Extract the (x, y) coordinate from the center of the cell holding the provided text.  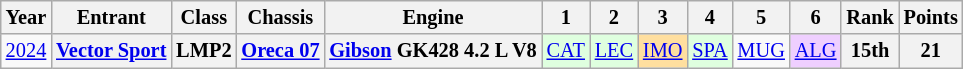
15th (870, 51)
Vector Sport (111, 51)
IMO (662, 51)
Oreca 07 (280, 51)
SPA (710, 51)
Engine (432, 17)
4 (710, 17)
1 (566, 17)
Entrant (111, 17)
MUG (762, 51)
Gibson GK428 4.2 L V8 (432, 51)
2024 (26, 51)
21 (931, 51)
Points (931, 17)
LMP2 (204, 51)
3 (662, 17)
2 (614, 17)
Chassis (280, 17)
6 (816, 17)
Rank (870, 17)
5 (762, 17)
Class (204, 17)
Year (26, 17)
CAT (566, 51)
ALG (816, 51)
LEC (614, 51)
